Output the [x, y] coordinate of the center of the cell containing the given text.  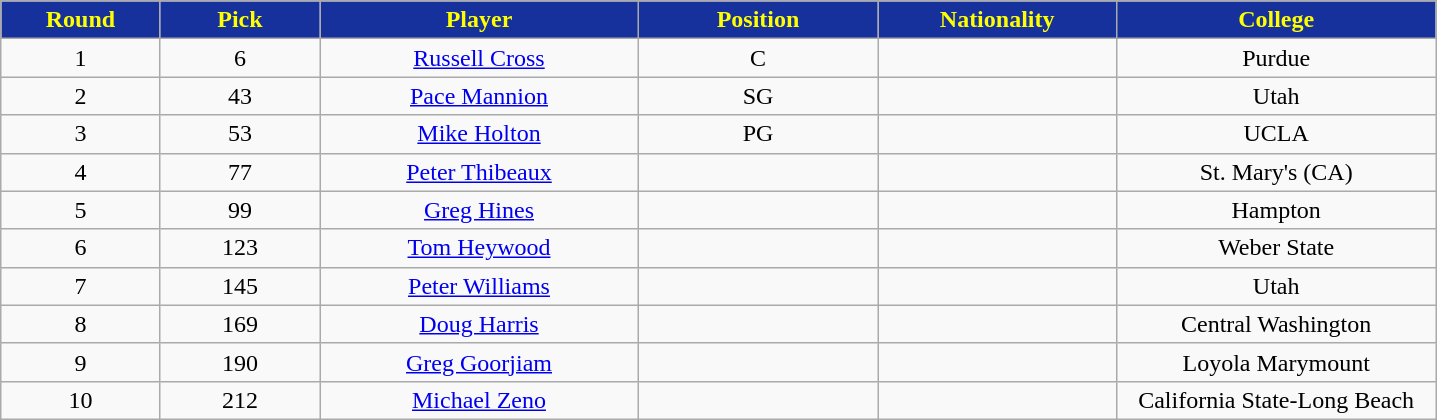
California State-Long Beach [1276, 400]
Purdue [1276, 58]
4 [80, 172]
Tom Heywood [480, 248]
Position [758, 20]
43 [240, 96]
169 [240, 324]
Greg Goorjiam [480, 362]
C [758, 58]
190 [240, 362]
Peter Thibeaux [480, 172]
53 [240, 134]
Michael Zeno [480, 400]
Pick [240, 20]
Doug Harris [480, 324]
Central Washington [1276, 324]
145 [240, 286]
College [1276, 20]
9 [80, 362]
123 [240, 248]
77 [240, 172]
Loyola Marymount [1276, 362]
212 [240, 400]
10 [80, 400]
Round [80, 20]
5 [80, 210]
99 [240, 210]
7 [80, 286]
Player [480, 20]
Peter Williams [480, 286]
8 [80, 324]
3 [80, 134]
Hampton [1276, 210]
Greg Hines [480, 210]
2 [80, 96]
1 [80, 58]
St. Mary's (CA) [1276, 172]
PG [758, 134]
Pace Mannion [480, 96]
UCLA [1276, 134]
SG [758, 96]
Russell Cross [480, 58]
Mike Holton [480, 134]
Weber State [1276, 248]
Nationality [998, 20]
